Find where the given text appears and provide that cell's center as [X, Y] coordinate. 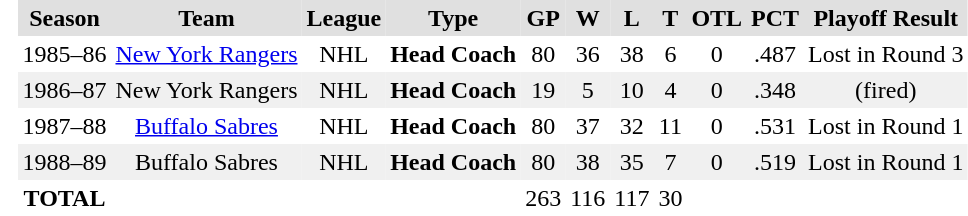
32 [632, 126]
PCT [776, 18]
11 [670, 126]
263 [544, 198]
5 [588, 90]
35 [632, 162]
W [588, 18]
36 [588, 54]
L [632, 18]
6 [670, 54]
7 [670, 162]
10 [632, 90]
TOTAL [64, 198]
.519 [776, 162]
OTL [717, 18]
.348 [776, 90]
Season [64, 18]
1988–89 [64, 162]
1986–87 [64, 90]
117 [632, 198]
37 [588, 126]
(fired) [886, 90]
T [670, 18]
.487 [776, 54]
1985–86 [64, 54]
19 [544, 90]
1987–88 [64, 126]
League [344, 18]
116 [588, 198]
Lost in Round 3 [886, 54]
Type [454, 18]
Playoff Result [886, 18]
Team [206, 18]
GP [544, 18]
.531 [776, 126]
30 [670, 198]
4 [670, 90]
